Determine the (X, Y) coordinate at the center of the cell enclosing the given text.  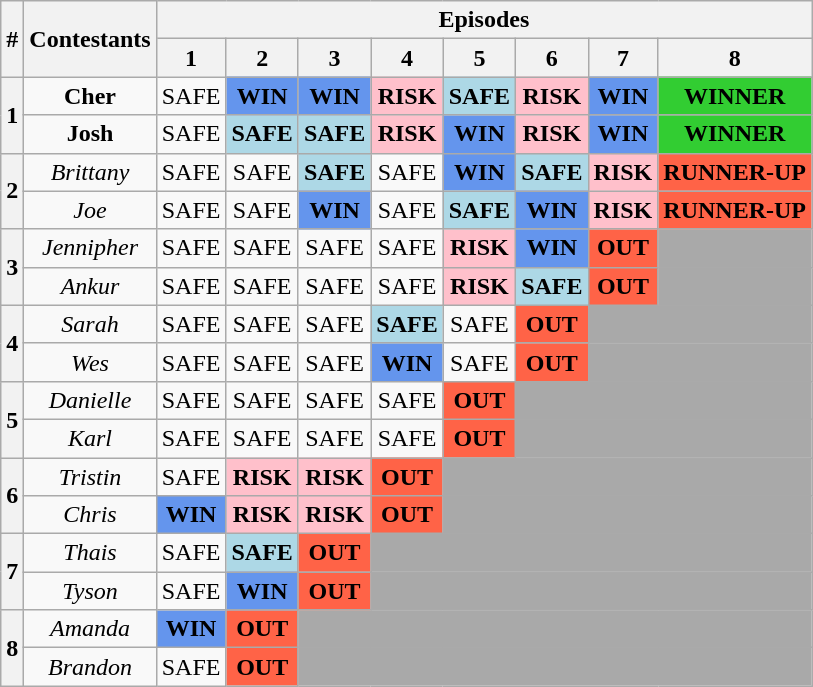
Cher (90, 96)
Thais (90, 553)
Brittany (90, 172)
Contestants (90, 39)
Ankur (90, 286)
Sarah (90, 324)
Joe (90, 210)
Tristin (90, 477)
Tyson (90, 591)
Jennipher (90, 248)
Amanda (90, 629)
Episodes (484, 20)
Chris (90, 515)
# (12, 39)
Danielle (90, 400)
Brandon (90, 667)
Karl (90, 438)
Josh (90, 134)
Wes (90, 362)
